Capture the cell that displays the provided text and extract its [X, Y] central coordinate. 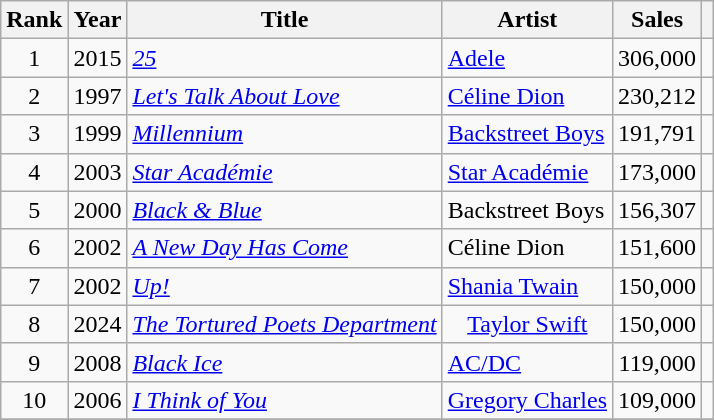
156,307 [658, 210]
2008 [98, 362]
Rank [34, 20]
2015 [98, 58]
25 [284, 58]
230,212 [658, 96]
Black Ice [284, 362]
The Tortured Poets Department [284, 324]
Adele [527, 58]
119,000 [658, 362]
3 [34, 134]
4 [34, 172]
6 [34, 248]
306,000 [658, 58]
2000 [98, 210]
7 [34, 286]
151,600 [658, 248]
2003 [98, 172]
A New Day Has Come [284, 248]
173,000 [658, 172]
Millennium [284, 134]
Sales [658, 20]
2024 [98, 324]
Title [284, 20]
2 [34, 96]
Let's Talk About Love [284, 96]
Year [98, 20]
9 [34, 362]
5 [34, 210]
Taylor Swift [527, 324]
AC/DC [527, 362]
Up! [284, 286]
191,791 [658, 134]
1999 [98, 134]
Shania Twain [527, 286]
1997 [98, 96]
1 [34, 58]
Black & Blue [284, 210]
I Think of You [284, 400]
Artist [527, 20]
10 [34, 400]
2006 [98, 400]
8 [34, 324]
Gregory Charles [527, 400]
109,000 [658, 400]
